Determine the (X, Y) coordinate at the center of the cell enclosing the given text.  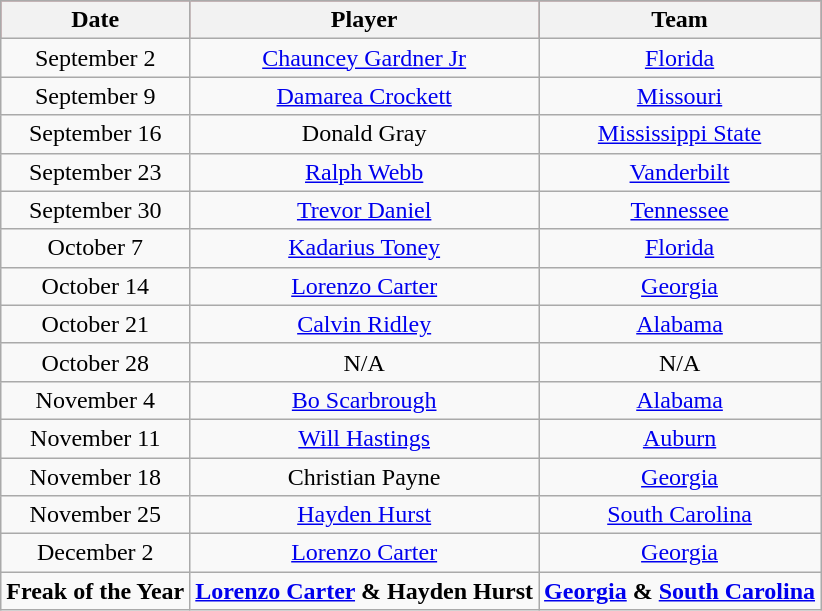
Kadarius Toney (364, 248)
Calvin Ridley (364, 324)
October 28 (96, 362)
Vanderbilt (680, 172)
September 9 (96, 96)
October 14 (96, 286)
Ralph Webb (364, 172)
Damarea Crockett (364, 96)
October 7 (96, 248)
Bo Scarbrough (364, 400)
South Carolina (680, 515)
September 23 (96, 172)
September 16 (96, 134)
November 25 (96, 515)
Freak of the Year (96, 591)
September 30 (96, 210)
Chauncey Gardner Jr (364, 58)
November 18 (96, 477)
Trevor Daniel (364, 210)
Missouri (680, 96)
Auburn (680, 438)
Christian Payne (364, 477)
Will Hastings (364, 438)
Hayden Hurst (364, 515)
Player (364, 20)
Team (680, 20)
Mississippi State (680, 134)
Georgia & South Carolina (680, 591)
November 4 (96, 400)
November 11 (96, 438)
Date (96, 20)
Lorenzo Carter & Hayden Hurst (364, 591)
December 2 (96, 553)
September 2 (96, 58)
Tennessee (680, 210)
Donald Gray (364, 134)
October 21 (96, 324)
